Determine the (X, Y) coordinate at the center of the cell enclosing the given text.  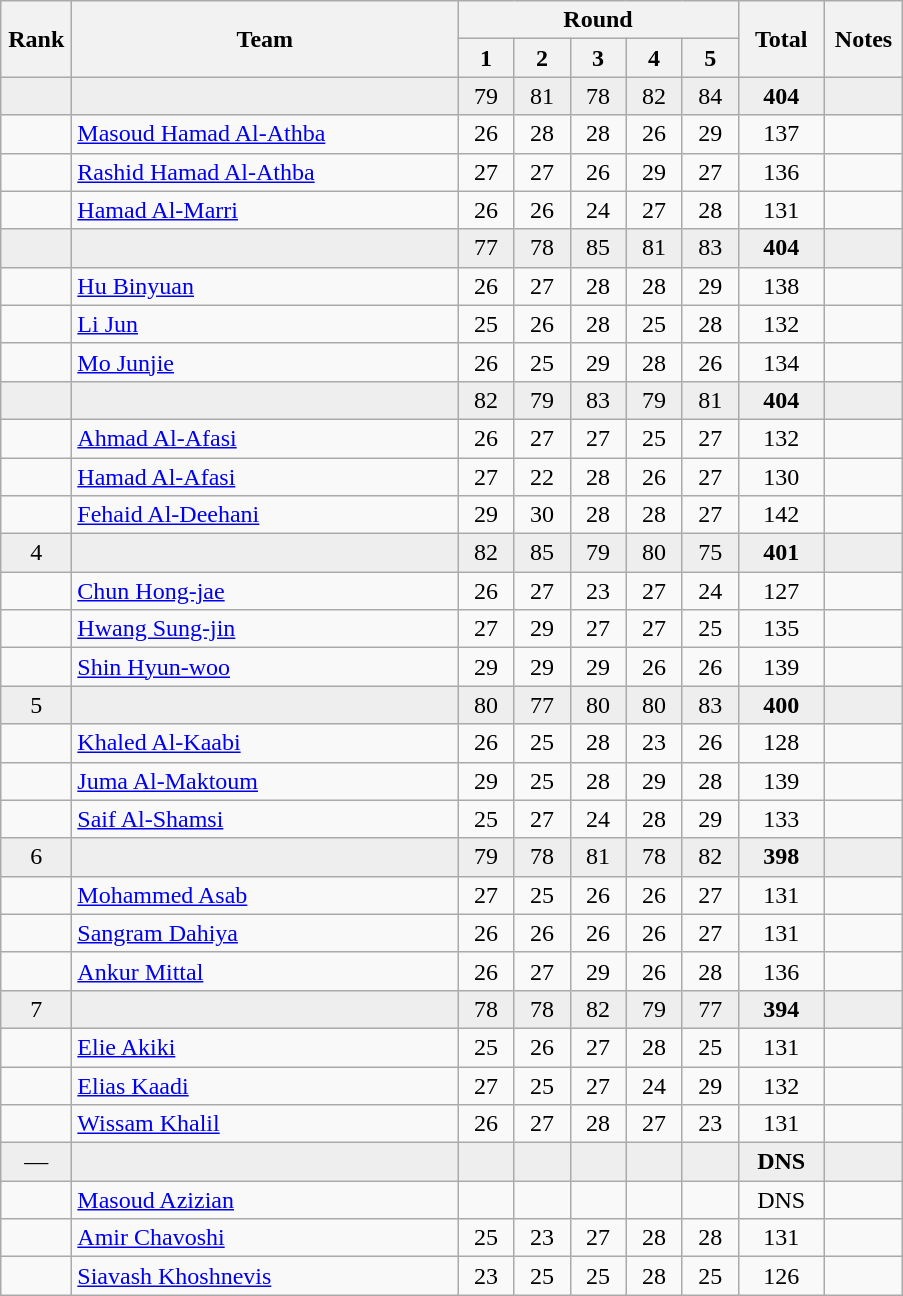
— (36, 1162)
Rank (36, 39)
Round (598, 20)
Hu Binyuan (265, 286)
Shin Hyun-woo (265, 667)
135 (781, 629)
133 (781, 819)
142 (781, 515)
Hwang Sung-jin (265, 629)
401 (781, 553)
Juma Al-Maktoum (265, 781)
394 (781, 1009)
127 (781, 591)
Masoud Azizian (265, 1200)
400 (781, 705)
30 (542, 515)
126 (781, 1276)
7 (36, 1009)
Ankur Mittal (265, 971)
Siavash Khoshnevis (265, 1276)
Rashid Hamad Al-Athba (265, 172)
3 (598, 58)
Amir Chavoshi (265, 1238)
137 (781, 134)
2 (542, 58)
1 (486, 58)
Sangram Dahiya (265, 933)
Fehaid Al-Deehani (265, 515)
Wissam Khalil (265, 1124)
138 (781, 286)
Ahmad Al-Afasi (265, 438)
6 (36, 857)
75 (710, 553)
Hamad Al-Afasi (265, 477)
Saif Al-Shamsi (265, 819)
Chun Hong-jae (265, 591)
Masoud Hamad Al-Athba (265, 134)
Team (265, 39)
Khaled Al-Kaabi (265, 743)
Mo Junjie (265, 362)
130 (781, 477)
Notes (864, 39)
Hamad Al-Marri (265, 210)
128 (781, 743)
Li Jun (265, 324)
Elie Akiki (265, 1047)
134 (781, 362)
Elias Kaadi (265, 1085)
Total (781, 39)
398 (781, 857)
84 (710, 96)
22 (542, 477)
Mohammed Asab (265, 895)
